Provide the (X, Y) coordinate of the cell's center where the given text is located.  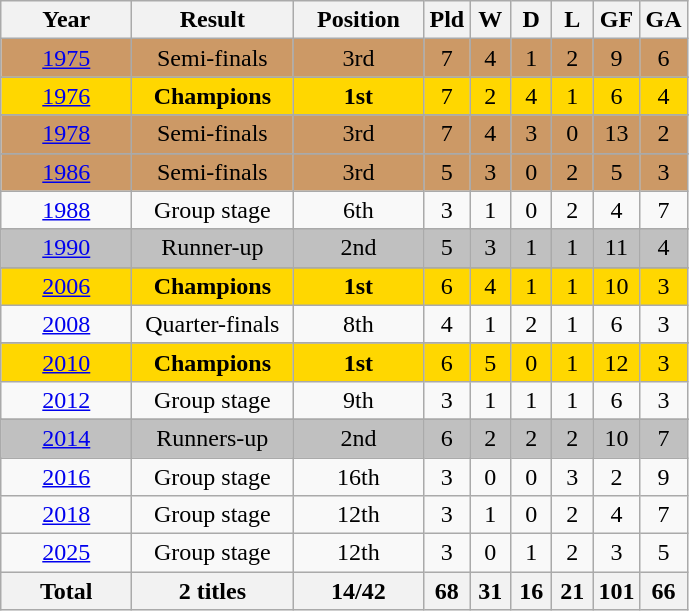
2 titles (212, 591)
14/42 (358, 591)
66 (664, 591)
68 (447, 591)
2018 (66, 515)
Quarter-finals (212, 324)
GF (616, 20)
Pld (447, 20)
1978 (66, 134)
Total (66, 591)
Result (212, 20)
1988 (66, 210)
1986 (66, 172)
1976 (66, 96)
16th (358, 477)
W (490, 20)
2025 (66, 553)
9th (358, 400)
Position (358, 20)
13 (616, 134)
101 (616, 591)
8th (358, 324)
1990 (66, 248)
2012 (66, 400)
2010 (66, 362)
Runners-up (212, 438)
GA (664, 20)
2014 (66, 438)
2006 (66, 286)
2008 (66, 324)
21 (572, 591)
16 (532, 591)
D (532, 20)
1975 (66, 58)
12 (616, 362)
6th (358, 210)
Year (66, 20)
11 (616, 248)
Runner-up (212, 248)
L (572, 20)
2016 (66, 477)
31 (490, 591)
